Identify which cell holds the provided text, then report its [x, y] central coordinate. 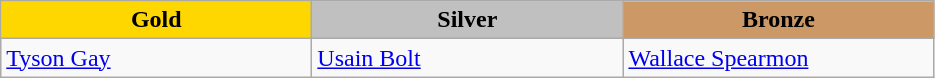
Wallace Spearmon [778, 58]
Silver [468, 20]
Usain Bolt [468, 58]
Tyson Gay [156, 58]
Gold [156, 20]
Bronze [778, 20]
